Capture the cell that displays the provided text and extract its (X, Y) central coordinate. 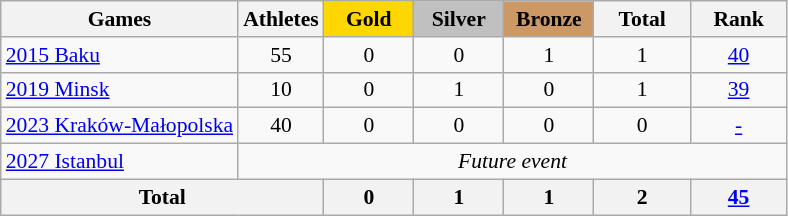
Games (120, 19)
2019 Minsk (120, 90)
39 (738, 90)
55 (281, 55)
Gold (369, 19)
2027 Istanbul (120, 162)
Rank (738, 19)
Athletes (281, 19)
45 (738, 197)
Silver (459, 19)
- (738, 126)
10 (281, 90)
Future event (512, 162)
2 (642, 197)
2015 Baku (120, 55)
Bronze (549, 19)
2023 Kraków-Małopolska (120, 126)
